For the text-containing cell, return its midpoint in (X, Y) coordinate format. 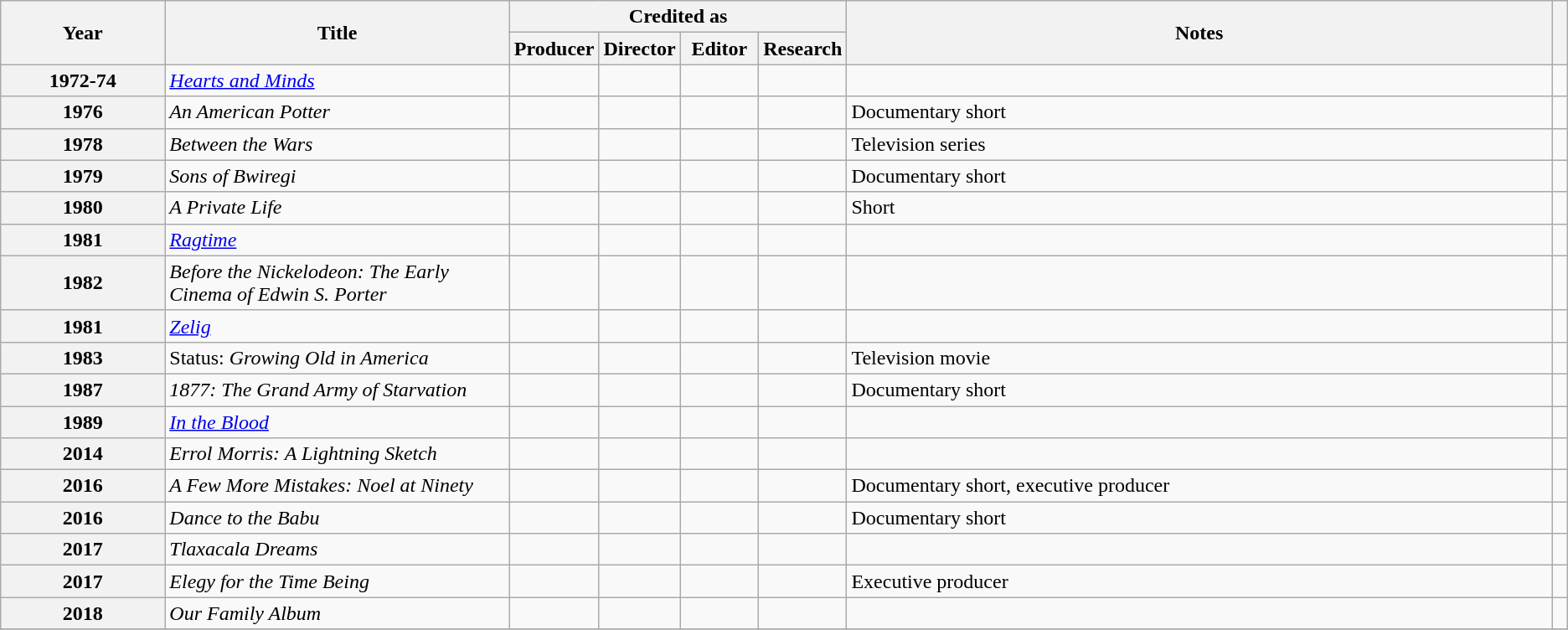
2014 (83, 454)
1982 (83, 283)
Ragtime (337, 240)
A Few More Mistakes: Noel at Ninety (337, 486)
Producer (554, 49)
Tlaxacala Dreams (337, 550)
Notes (1199, 33)
Documentary short, executive producer (1199, 486)
Director (640, 49)
1989 (83, 421)
1987 (83, 390)
Zelig (337, 326)
Status: Growing Old in America (337, 358)
Dance to the Babu (337, 518)
Hearts and Minds (337, 80)
Television series (1199, 144)
Our Family Album (337, 613)
Errol Morris: A Lightning Sketch (337, 454)
Between the Wars (337, 144)
1877: The Grand Army of Starvation (337, 390)
Editor (720, 49)
Year (83, 33)
A Private Life (337, 208)
Short (1199, 208)
In the Blood (337, 421)
1979 (83, 176)
1978 (83, 144)
Research (802, 49)
An American Potter (337, 112)
1976 (83, 112)
Before the Nickelodeon: The Early Cinema of Edwin S. Porter (337, 283)
1983 (83, 358)
Sons of Bwiregi (337, 176)
Title (337, 33)
Credited as (678, 17)
Television movie (1199, 358)
1972-74 (83, 80)
2018 (83, 613)
1980 (83, 208)
Executive producer (1199, 581)
Elegy for the Time Being (337, 581)
